For the text-containing cell, return its midpoint in (X, Y) coordinate format. 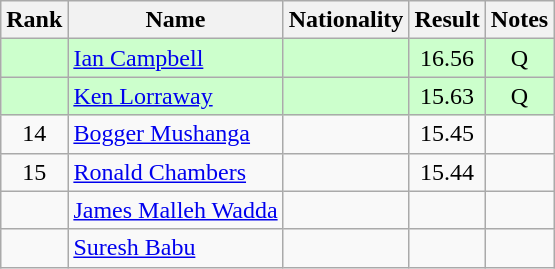
James Malleh Wadda (176, 210)
Ken Lorraway (176, 96)
Bogger Mushanga (176, 134)
Rank (34, 20)
Notes (519, 20)
15.44 (447, 172)
14 (34, 134)
Ian Campbell (176, 58)
Suresh Babu (176, 248)
15.45 (447, 134)
Nationality (346, 20)
Result (447, 20)
16.56 (447, 58)
Name (176, 20)
15.63 (447, 96)
15 (34, 172)
Ronald Chambers (176, 172)
